Return (X, Y) of the center of cell containing provided text 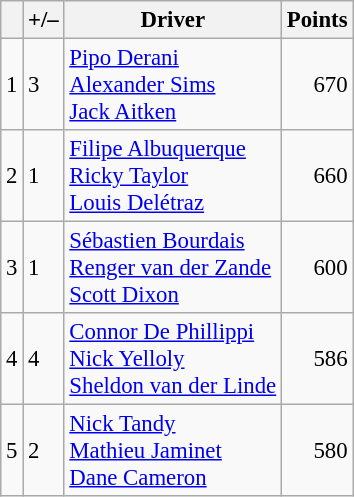
Sébastien Bourdais Renger van der Zande Scott Dixon (172, 268)
Driver (172, 20)
+/– (44, 20)
660 (318, 176)
Points (318, 20)
Filipe Albuquerque Ricky Taylor Louis Delétraz (172, 176)
586 (318, 359)
5 (12, 451)
600 (318, 268)
Connor De Phillippi Nick Yelloly Sheldon van der Linde (172, 359)
Nick Tandy Mathieu Jaminet Dane Cameron (172, 451)
670 (318, 85)
Pipo Derani Alexander Sims Jack Aitken (172, 85)
580 (318, 451)
